Scan for the cell matching the given text and deliver its (X, Y) coordinate at center. 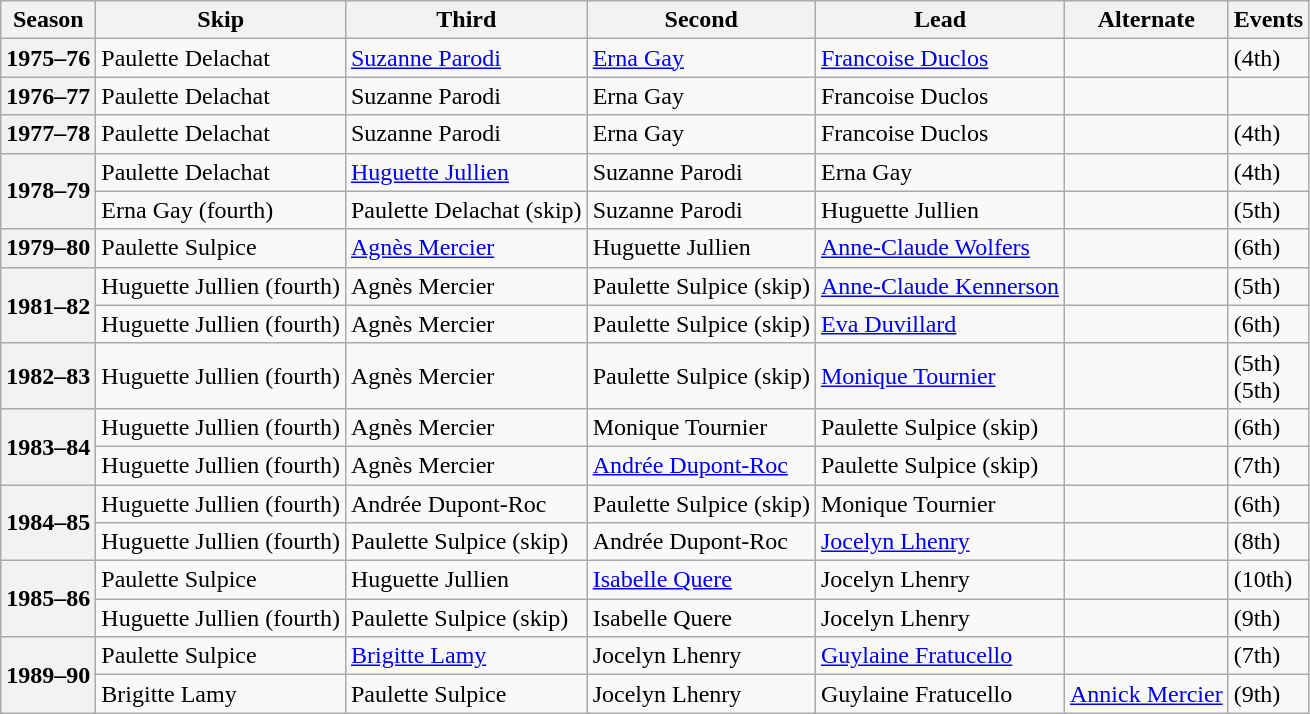
Annick Mercier (1146, 694)
Lead (940, 20)
Anne-Claude Kennerson (940, 286)
(10th) (1268, 580)
Alternate (1146, 20)
Season (48, 20)
Eva Duvillard (940, 324)
1984–85 (48, 522)
Paulette Delachat (skip) (466, 210)
Second (701, 20)
Third (466, 20)
Erna Gay (fourth) (221, 210)
(8th) (1268, 542)
1985–86 (48, 599)
Skip (221, 20)
(5th) (5th) (1268, 376)
1975–76 (48, 58)
1981–82 (48, 305)
1982–83 (48, 376)
1978–79 (48, 191)
Anne-Claude Wolfers (940, 248)
1979–80 (48, 248)
1989–90 (48, 675)
1977–78 (48, 134)
Events (1268, 20)
1976–77 (48, 96)
1983–84 (48, 446)
